Capture the cell that displays the provided text and extract its (x, y) central coordinate. 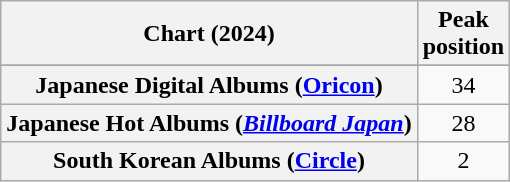
34 (463, 85)
South Korean Albums (Circle) (209, 161)
Chart (2024) (209, 34)
Japanese Digital Albums (Oricon) (209, 85)
Japanese Hot Albums (Billboard Japan) (209, 123)
Peakposition (463, 34)
28 (463, 123)
2 (463, 161)
